Extract the [X, Y] coordinate from the center of the cell holding the provided text.  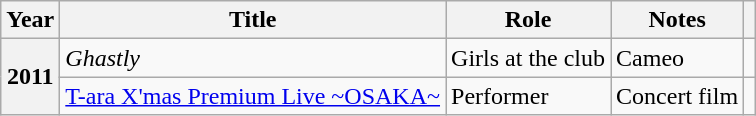
Title [253, 20]
Role [528, 20]
Cameo [678, 58]
Year [30, 20]
2011 [30, 77]
Notes [678, 20]
Concert film [678, 96]
T-ara X'mas Premium Live ~OSAKA~ [253, 96]
Ghastly [253, 58]
Performer [528, 96]
Girls at the club [528, 58]
